Scan for the cell matching the given text and deliver its (X, Y) coordinate at center. 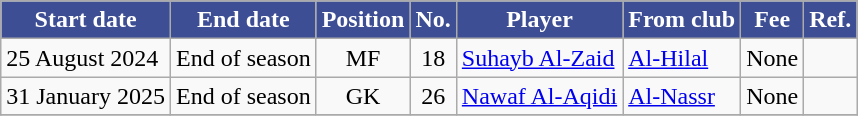
Ref. (830, 20)
Al-Nassr (682, 96)
Start date (86, 20)
No. (433, 20)
Al-Hilal (682, 58)
Position (363, 20)
Player (539, 20)
GK (363, 96)
MF (363, 58)
25 August 2024 (86, 58)
Suhayb Al-Zaid (539, 58)
26 (433, 96)
18 (433, 58)
End date (243, 20)
Nawaf Al-Aqidi (539, 96)
31 January 2025 (86, 96)
From club (682, 20)
Fee (772, 20)
